Return the (X, Y) coordinate for the center point of the cell that contains the specified text.  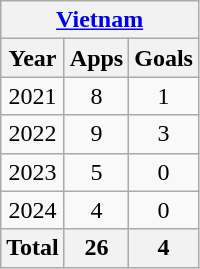
5 (96, 172)
Vietnam (100, 20)
2024 (33, 210)
2021 (33, 96)
26 (96, 248)
1 (164, 96)
2023 (33, 172)
3 (164, 134)
Goals (164, 58)
Year (33, 58)
8 (96, 96)
Total (33, 248)
Apps (96, 58)
9 (96, 134)
2022 (33, 134)
